Scan for the cell matching the given text and deliver its [x, y] coordinate at center. 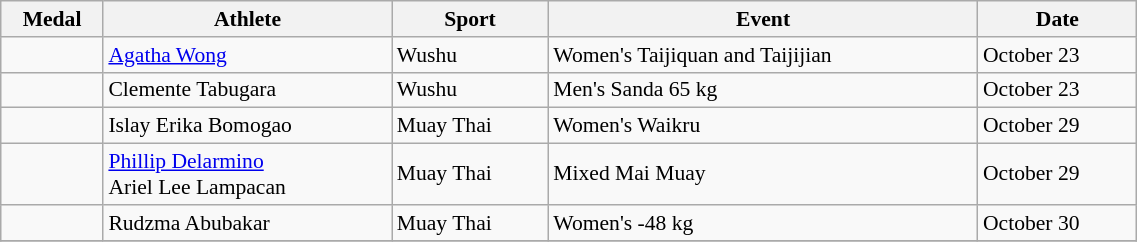
Athlete [247, 19]
Women's -48 kg [763, 223]
Women's Taijiquan and Taijijian [763, 55]
Event [763, 19]
Mixed Mai Muay [763, 174]
October 30 [1058, 223]
Men's Sanda 65 kg [763, 90]
Agatha Wong [247, 55]
Women's Waikru [763, 126]
Phillip DelarminoAriel Lee Lampacan [247, 174]
Rudzma Abubakar [247, 223]
Clemente Tabugara [247, 90]
Islay Erika Bomogao [247, 126]
Sport [470, 19]
Date [1058, 19]
Medal [52, 19]
